Determine the [x, y] coordinate at the center of the cell enclosing the given text.  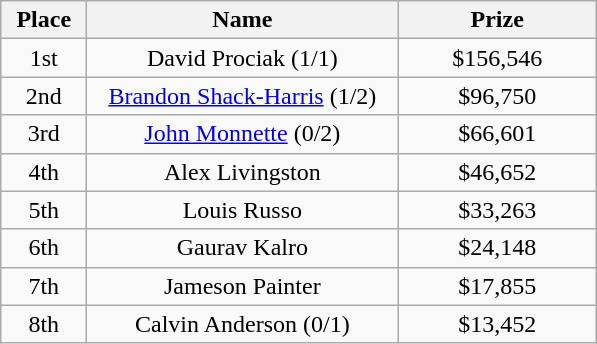
8th [44, 324]
Place [44, 20]
$66,601 [498, 134]
4th [44, 172]
Jameson Painter [242, 286]
Prize [498, 20]
Alex Livingston [242, 172]
6th [44, 248]
Louis Russo [242, 210]
3rd [44, 134]
2nd [44, 96]
John Monnette (0/2) [242, 134]
Gaurav Kalro [242, 248]
$33,263 [498, 210]
$156,546 [498, 58]
Brandon Shack-Harris (1/2) [242, 96]
$24,148 [498, 248]
5th [44, 210]
$13,452 [498, 324]
$17,855 [498, 286]
Calvin Anderson (0/1) [242, 324]
Name [242, 20]
$96,750 [498, 96]
1st [44, 58]
7th [44, 286]
David Prociak (1/1) [242, 58]
$46,652 [498, 172]
